Scan for the cell matching the given text and deliver its (x, y) coordinate at center. 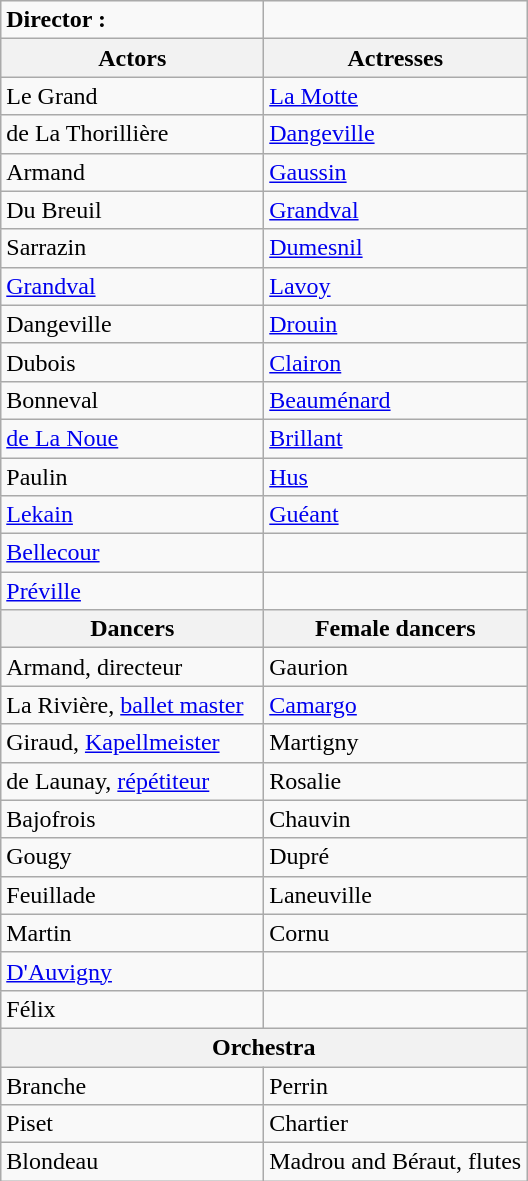
La Rivière, ballet master (132, 705)
Gaurion (396, 667)
Female dancers (396, 629)
Laneuville (396, 895)
Cornu (396, 933)
Lekain (132, 515)
Armand (132, 172)
Blondeau (132, 1162)
Rosalie (396, 781)
Camargo (396, 705)
Brillant (396, 438)
Orchestra (264, 1047)
Feuillade (132, 895)
D'Auvigny (132, 971)
Drouin (396, 324)
Hus (396, 477)
Beauménard (396, 400)
Chauvin (396, 819)
Piset (132, 1124)
Actors (132, 58)
La Motte (396, 96)
Paulin (132, 477)
Bajofrois (132, 819)
Gougy (132, 857)
Dumesnil (396, 248)
de Launay, répétiteur (132, 781)
Perrin (396, 1085)
Préville (132, 591)
Chartier (396, 1124)
Bellecour (132, 553)
Dancers (132, 629)
Martigny (396, 743)
Martin (132, 933)
Branche (132, 1085)
Dubois (132, 362)
Clairon (396, 362)
Du Breuil (132, 210)
Armand, directeur (132, 667)
de La Noue (132, 438)
Madrou and Béraut, flutes (396, 1162)
Actresses (396, 58)
Guéant (396, 515)
Director : (132, 20)
Le Grand (132, 96)
Sarrazin (132, 248)
Lavoy (396, 286)
de La Thorillière (132, 134)
Bonneval (132, 400)
Gaussin (396, 172)
Giraud, Kapellmeister (132, 743)
Félix (132, 1009)
Dupré (396, 857)
